From the cell containing the given text, extract its center point as (X, Y) coordinate. 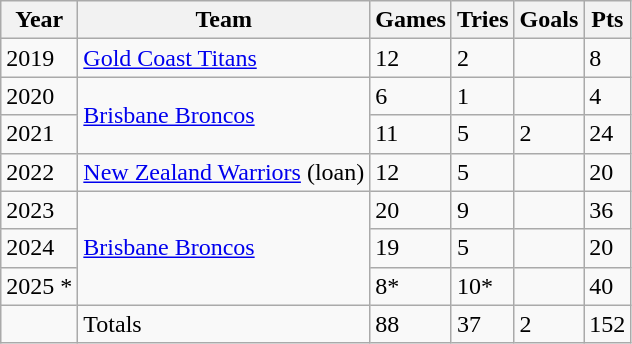
152 (608, 324)
2025 * (40, 286)
37 (482, 324)
Totals (224, 324)
Year (40, 20)
40 (608, 286)
1 (482, 96)
88 (411, 324)
2022 (40, 172)
Gold Coast Titans (224, 58)
Tries (482, 20)
2020 (40, 96)
8 (608, 58)
24 (608, 134)
11 (411, 134)
Goals (549, 20)
2021 (40, 134)
4 (608, 96)
2024 (40, 248)
19 (411, 248)
8* (411, 286)
2019 (40, 58)
Pts (608, 20)
9 (482, 210)
New Zealand Warriors (loan) (224, 172)
36 (608, 210)
Team (224, 20)
Games (411, 20)
10* (482, 286)
6 (411, 96)
2023 (40, 210)
